For the text-containing cell, return its midpoint in (X, Y) coordinate format. 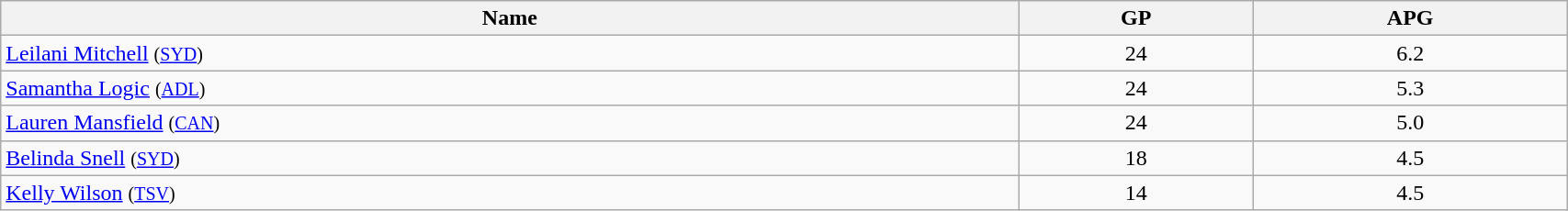
Name (510, 18)
14 (1136, 193)
5.3 (1411, 88)
6.2 (1411, 53)
18 (1136, 158)
Belinda Snell (SYD) (510, 158)
5.0 (1411, 123)
APG (1411, 18)
Lauren Mansfield (CAN) (510, 123)
Leilani Mitchell (SYD) (510, 53)
GP (1136, 18)
Samantha Logic (ADL) (510, 88)
Kelly Wilson (TSV) (510, 193)
